Capture the cell that displays the provided text and extract its [x, y] central coordinate. 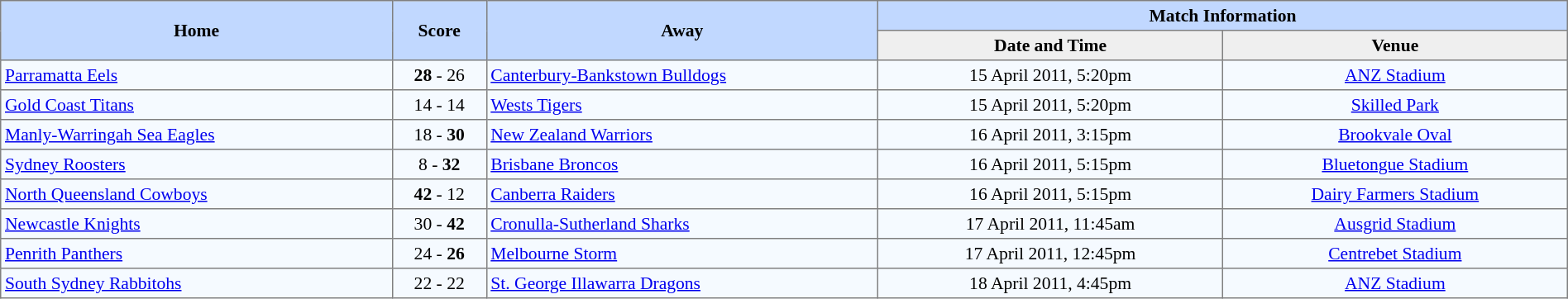
Canterbury-Bankstown Bulldogs [682, 75]
Parramatta Eels [197, 75]
Away [682, 31]
Venue [1394, 45]
St. George Illawarra Dragons [682, 283]
Bluetongue Stadium [1394, 164]
South Sydney Rabbitohs [197, 283]
Centrebet Stadium [1394, 254]
Wests Tigers [682, 105]
Home [197, 31]
Skilled Park [1394, 105]
17 April 2011, 11:45am [1050, 224]
14 - 14 [439, 105]
18 - 30 [439, 135]
New Zealand Warriors [682, 135]
North Queensland Cowboys [197, 194]
24 - 26 [439, 254]
18 April 2011, 4:45pm [1050, 283]
16 April 2011, 3:15pm [1050, 135]
Newcastle Knights [197, 224]
Ausgrid Stadium [1394, 224]
8 - 32 [439, 164]
Dairy Farmers Stadium [1394, 194]
Score [439, 31]
22 - 22 [439, 283]
42 - 12 [439, 194]
Penrith Panthers [197, 254]
28 - 26 [439, 75]
Brookvale Oval [1394, 135]
Melbourne Storm [682, 254]
Match Information [1223, 16]
30 - 42 [439, 224]
17 April 2011, 12:45pm [1050, 254]
Canberra Raiders [682, 194]
Manly-Warringah Sea Eagles [197, 135]
Date and Time [1050, 45]
Brisbane Broncos [682, 164]
Sydney Roosters [197, 164]
Gold Coast Titans [197, 105]
Cronulla-Sutherland Sharks [682, 224]
